Determine the [x, y] coordinate at the center of the cell enclosing the given text.  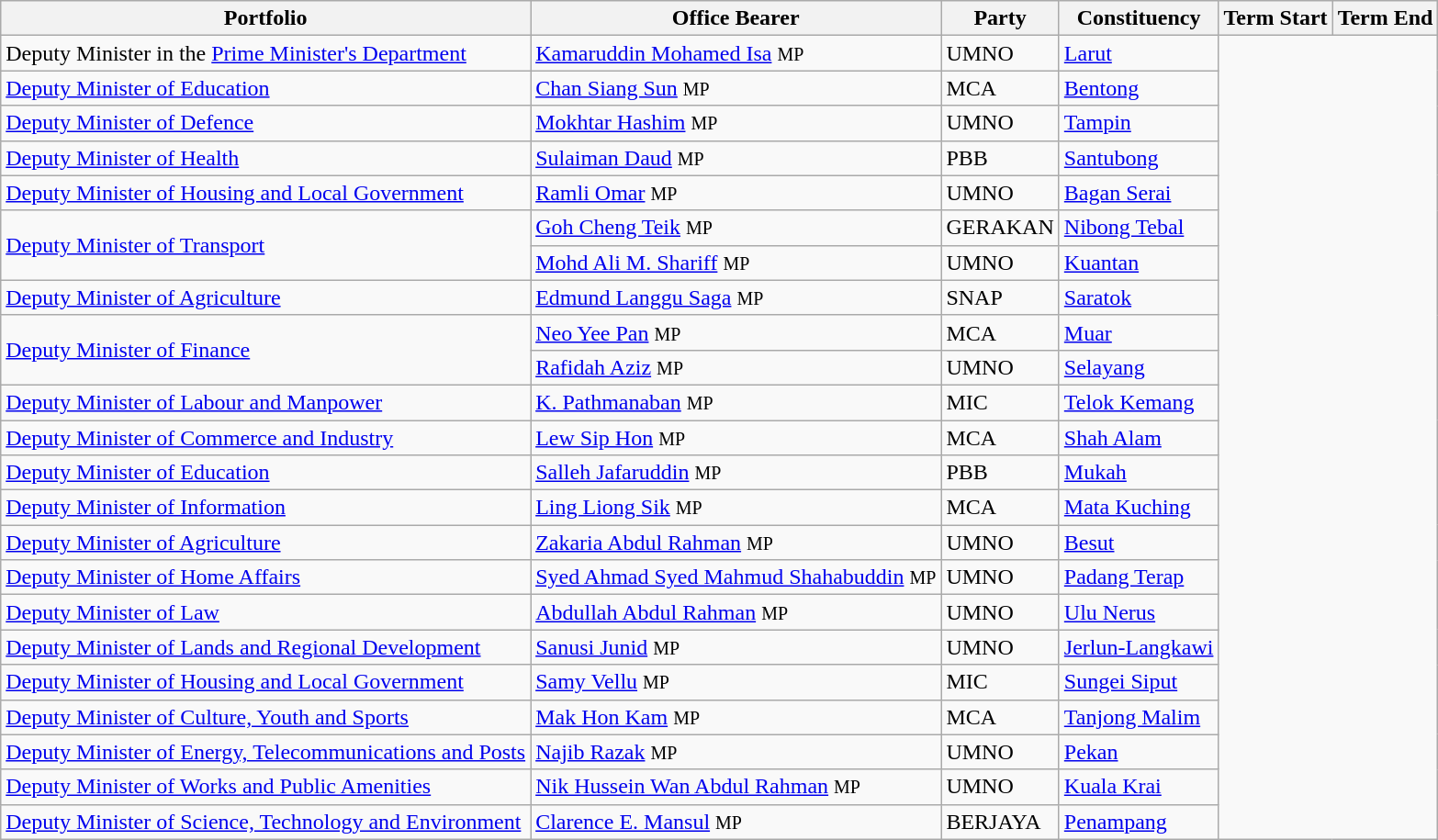
Muar [1139, 332]
Pekan [1139, 752]
Deputy Minister in the Prime Minister's Department [266, 53]
Term End [1385, 18]
Bagan Serai [1139, 193]
Deputy Minister of Health [266, 158]
Samy Vellu MP [736, 682]
Nibong Tebal [1139, 228]
Deputy Minister of Science, Technology and Environment [266, 822]
Bentong [1139, 88]
Kamaruddin Mohamed Isa MP [736, 53]
Neo Yee Pan MP [736, 332]
Deputy Minister of Law [266, 612]
Ramli Omar MP [736, 193]
Telok Kemang [1139, 402]
Sungei Siput [1139, 682]
Jerlun-Langkawi [1139, 647]
Kuantan [1139, 263]
Deputy Minister of Culture, Youth and Sports [266, 717]
Shah Alam [1139, 438]
Mukah [1139, 473]
Kuala Krai [1139, 787]
Abdullah Abdul Rahman MP [736, 612]
Mohd Ali M. Shariff MP [736, 263]
Saratok [1139, 297]
Deputy Minister of Lands and Regional Development [266, 647]
Goh Cheng Teik MP [736, 228]
GERAKAN [1000, 228]
Party [1000, 18]
Clarence E. Mansul MP [736, 822]
Term Start [1275, 18]
Tampin [1139, 123]
Mata Kuching [1139, 508]
Selayang [1139, 367]
SNAP [1000, 297]
Besut [1139, 543]
Larut [1139, 53]
Deputy Minister of Finance [266, 350]
Ulu Nerus [1139, 612]
Penampang [1139, 822]
Lew Sip Hon MP [736, 438]
Deputy Minister of Energy, Telecommunications and Posts [266, 752]
Chan Siang Sun MP [736, 88]
Padang Terap [1139, 577]
Deputy Minister of Information [266, 508]
Sanusi Junid MP [736, 647]
Sulaiman Daud MP [736, 158]
Nik Hussein Wan Abdul Rahman MP [736, 787]
K. Pathmanaban MP [736, 402]
Najib Razak MP [736, 752]
Santubong [1139, 158]
Ling Liong Sik MP [736, 508]
Deputy Minister of Labour and Manpower [266, 402]
Deputy Minister of Defence [266, 123]
Salleh Jafaruddin MP [736, 473]
Deputy Minister of Commerce and Industry [266, 438]
Rafidah Aziz MP [736, 367]
Syed Ahmad Syed Mahmud Shahabuddin MP [736, 577]
Zakaria Abdul Rahman MP [736, 543]
Deputy Minister of Transport [266, 245]
Mokhtar Hashim MP [736, 123]
Edmund Langgu Saga MP [736, 297]
Portfolio [266, 18]
Mak Hon Kam MP [736, 717]
Office Bearer [736, 18]
BERJAYA [1000, 822]
Tanjong Malim [1139, 717]
Deputy Minister of Works and Public Amenities [266, 787]
Deputy Minister of Home Affairs [266, 577]
Constituency [1139, 18]
